Capture the cell that displays the provided text and extract its (x, y) central coordinate. 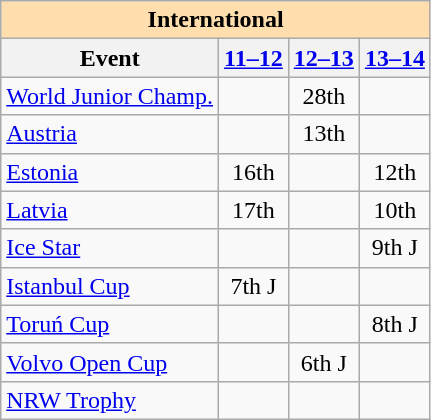
NRW Trophy (110, 400)
Ice Star (110, 248)
Istanbul Cup (110, 286)
Estonia (110, 172)
Toruń Cup (110, 324)
World Junior Champ. (110, 96)
6th J (324, 362)
13–14 (394, 58)
Latvia (110, 210)
International (216, 20)
Event (110, 58)
7th J (254, 286)
17th (254, 210)
12th (394, 172)
Volvo Open Cup (110, 362)
28th (324, 96)
10th (394, 210)
16th (254, 172)
13th (324, 134)
11–12 (254, 58)
Austria (110, 134)
12–13 (324, 58)
8th J (394, 324)
9th J (394, 248)
